For the text-containing cell, return its midpoint in [X, Y] coordinate format. 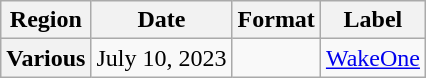
WakeOne [372, 58]
Region [46, 20]
Date [162, 20]
Various [46, 58]
July 10, 2023 [162, 58]
Format [276, 20]
Label [372, 20]
